Locate the cell with the specified text and output its [x, y] center coordinate. 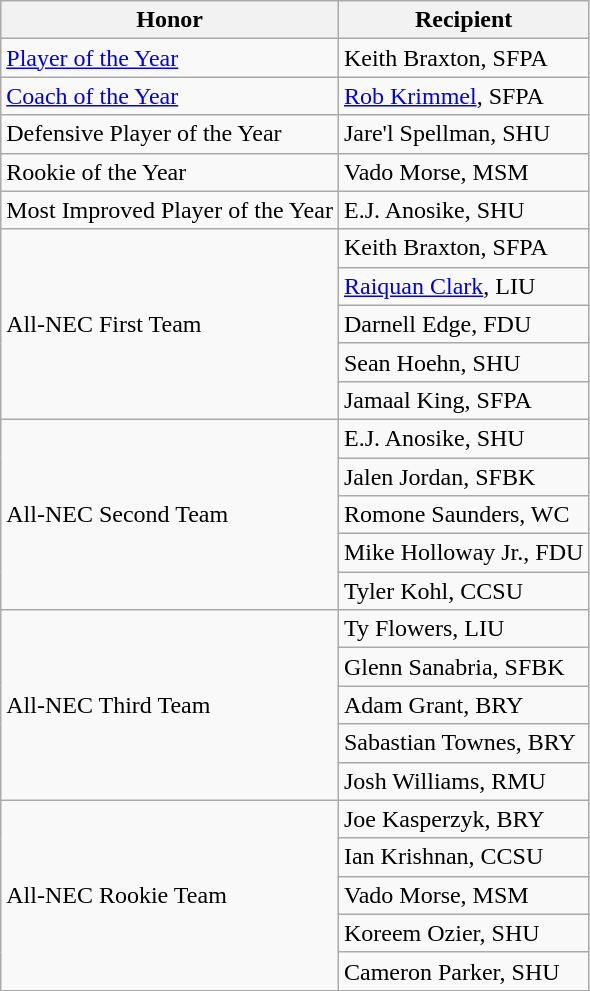
Coach of the Year [170, 96]
Tyler Kohl, CCSU [463, 591]
Rob Krimmel, SFPA [463, 96]
Adam Grant, BRY [463, 705]
Rookie of the Year [170, 172]
Koreem Ozier, SHU [463, 933]
Most Improved Player of the Year [170, 210]
Player of the Year [170, 58]
Raiquan Clark, LIU [463, 286]
Jamaal King, SFPA [463, 400]
All-NEC Rookie Team [170, 895]
Ty Flowers, LIU [463, 629]
All-NEC Third Team [170, 705]
Cameron Parker, SHU [463, 971]
Honor [170, 20]
Jalen Jordan, SFBK [463, 477]
All-NEC Second Team [170, 514]
Defensive Player of the Year [170, 134]
Glenn Sanabria, SFBK [463, 667]
Jare'l Spellman, SHU [463, 134]
Darnell Edge, FDU [463, 324]
Joe Kasperzyk, BRY [463, 819]
Sabastian Townes, BRY [463, 743]
Sean Hoehn, SHU [463, 362]
Romone Saunders, WC [463, 515]
Recipient [463, 20]
All-NEC First Team [170, 324]
Josh Williams, RMU [463, 781]
Ian Krishnan, CCSU [463, 857]
Mike Holloway Jr., FDU [463, 553]
